Extract the (x, y) coordinate from the center of the cell holding the provided text.  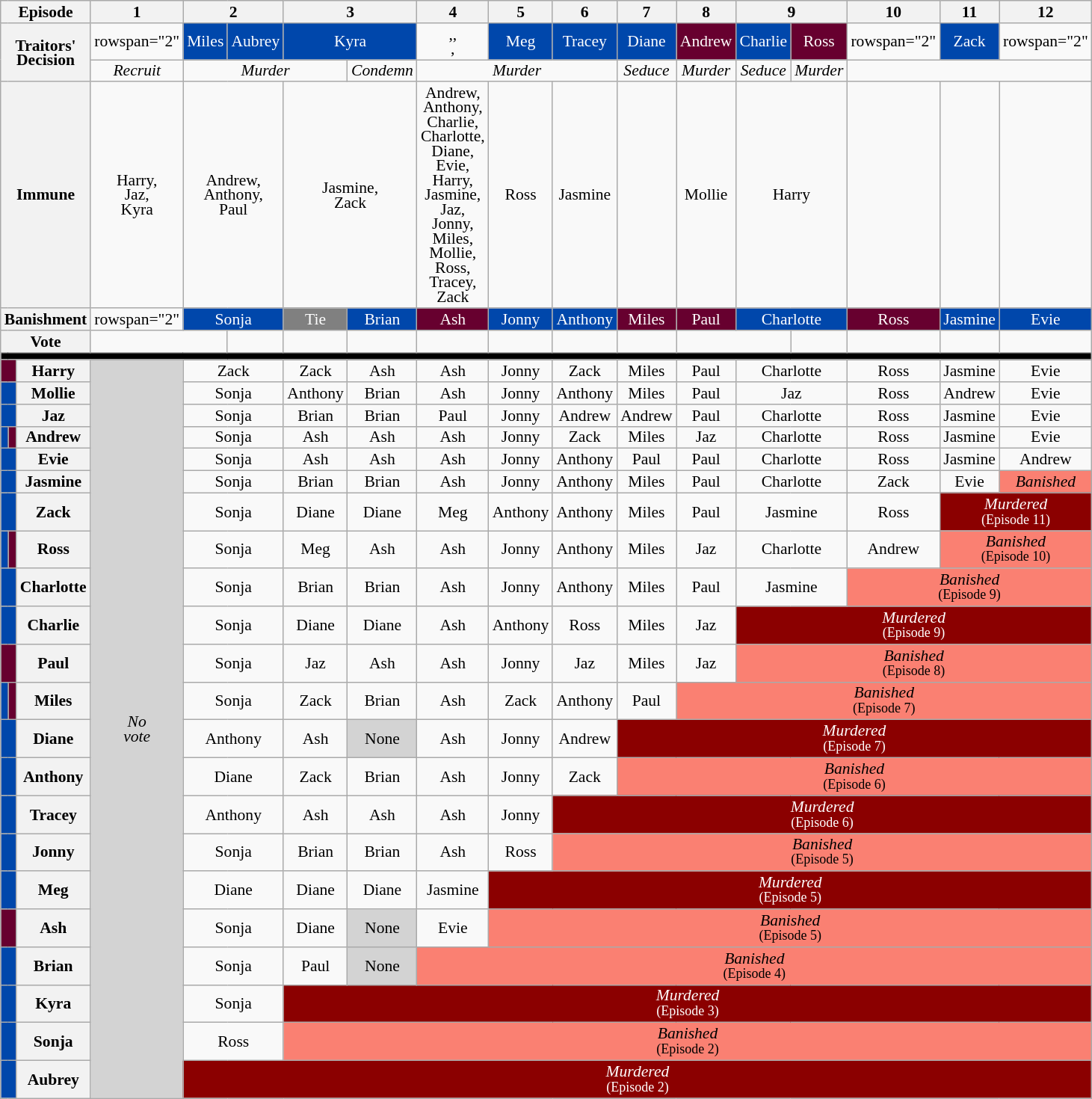
Murdered (Episode 5) (791, 891)
Banished (Episode 7) (884, 701)
Traitors'Decision (46, 52)
Banished (Episode 6) (854, 778)
Murdered (Episode 7) (854, 739)
11 (969, 12)
Vote (46, 342)
5 (521, 12)
Immune (46, 196)
Banished (1046, 482)
Tie (315, 319)
Banished (Episode 9) (969, 588)
1 (137, 12)
Novote (137, 730)
9 (791, 12)
,,, (453, 42)
Banished (Episode 2) (688, 1042)
Murdered (Episode 3) (688, 1003)
4 (453, 12)
Recruit (137, 71)
Murdered (Episode 11) (1016, 511)
12 (1046, 12)
2 (233, 12)
Banished (Episode 10) (1016, 550)
Andrew,Anthony,Charlie,Charlotte,Diane,Evie,Harry,Jasmine,Jaz,Jonny,Miles,Mollie,Ross,Tracey,Zack (453, 196)
7 (647, 12)
Banished (Episode 4) (755, 966)
Harry,Jaz,Kyra (137, 196)
Murdered (Episode 2) (638, 1080)
8 (706, 12)
Andrew,Anthony,Paul (233, 196)
Condemn (383, 71)
Jasmine,Zack (350, 196)
Banished (Episode 8) (913, 664)
10 (893, 12)
6 (584, 12)
Murdered (Episode 9) (913, 625)
Murdered (Episode 6) (822, 815)
Episode (46, 12)
3 (350, 12)
Banishment (46, 319)
